Scan for the cell matching the given text and deliver its [x, y] coordinate at center. 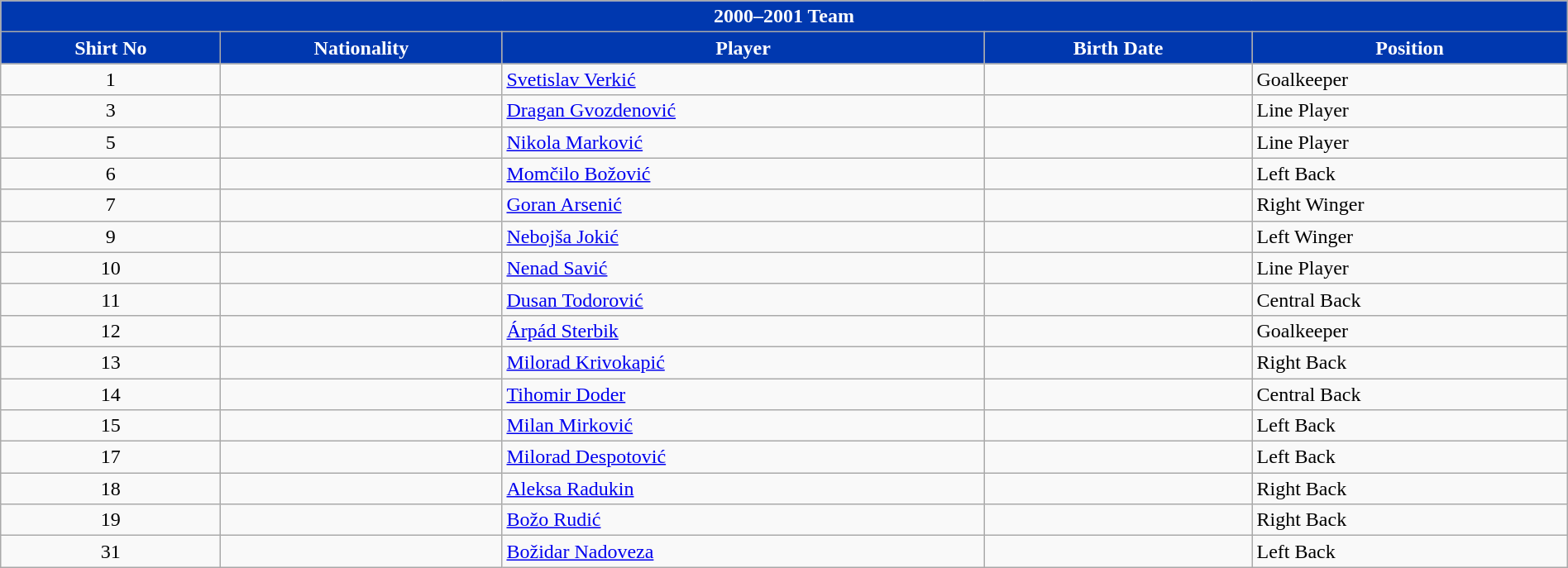
Player [743, 48]
Božo Rudić [743, 520]
Right Winger [1409, 205]
12 [111, 331]
Nikola Marković [743, 142]
10 [111, 268]
Milorad Despotović [743, 457]
19 [111, 520]
6 [111, 174]
9 [111, 236]
Svetislav Verkić [743, 79]
2000–2001 Team [784, 17]
Nenad Savić [743, 268]
17 [111, 457]
Dragan Gvozdenović [743, 111]
Milan Mirković [743, 426]
5 [111, 142]
Goran Arsenić [743, 205]
Nationality [361, 48]
Shirt No [111, 48]
31 [111, 551]
15 [111, 426]
Dusan Todorović [743, 299]
Aleksa Radukin [743, 489]
Nebojša Jokić [743, 236]
Left Winger [1409, 236]
Božidar Nadoveza [743, 551]
7 [111, 205]
14 [111, 394]
Árpád Sterbik [743, 331]
3 [111, 111]
Birth Date [1118, 48]
Position [1409, 48]
Momčilo Božović [743, 174]
18 [111, 489]
13 [111, 362]
Tihomir Doder [743, 394]
11 [111, 299]
1 [111, 79]
Milorad Krivokapić [743, 362]
